Determine the [X, Y] coordinate at the center of the cell enclosing the given text.  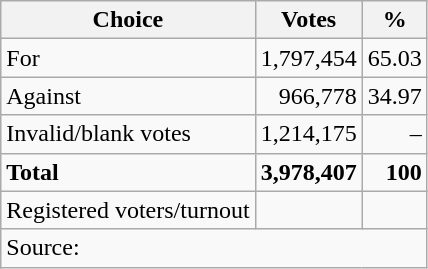
3,978,407 [308, 172]
For [128, 58]
34.97 [394, 96]
Choice [128, 20]
Against [128, 96]
966,778 [308, 96]
65.03 [394, 58]
Votes [308, 20]
% [394, 20]
Total [128, 172]
1,214,175 [308, 134]
Invalid/blank votes [128, 134]
Registered voters/turnout [128, 210]
1,797,454 [308, 58]
100 [394, 172]
Source: [214, 248]
– [394, 134]
